From the cell containing the given text, extract its center point as [x, y] coordinate. 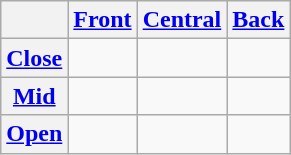
Open [34, 134]
Back [258, 20]
Central [182, 20]
Front [102, 20]
Mid [34, 96]
Close [34, 58]
